Pinpoint the cell where the given text exists, returning its [X, Y] midpoint coordinate. 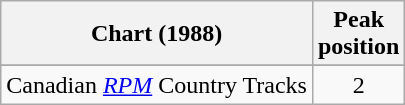
2 [358, 85]
Chart (1988) [157, 34]
Peakposition [358, 34]
Canadian RPM Country Tracks [157, 85]
